Scan for the cell matching the given text and deliver its [x, y] coordinate at center. 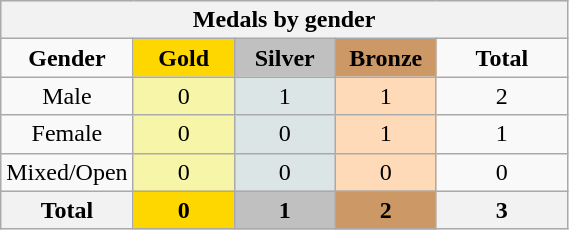
Mixed/Open [67, 172]
Bronze [386, 58]
Medals by gender [284, 20]
Gender [67, 58]
Silver [284, 58]
Male [67, 96]
Gold [184, 58]
3 [502, 210]
Female [67, 134]
